Find where the given text appears and provide that cell's center as [x, y] coordinate. 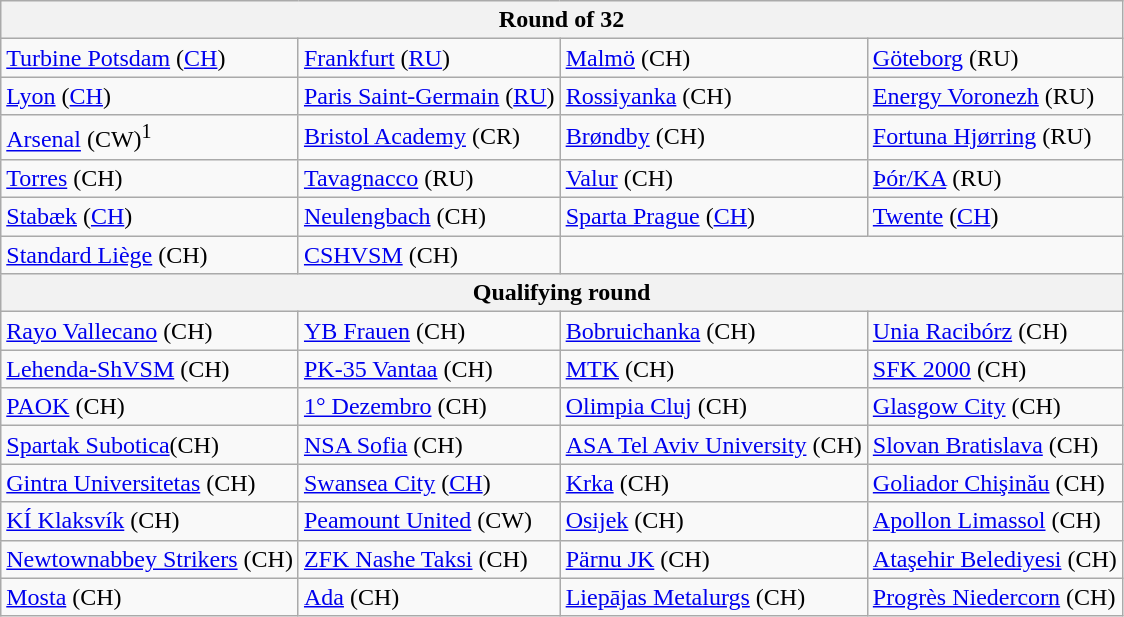
Fortuna Hjørring (RU) [994, 138]
Bobruichanka (CH) [714, 331]
Krka (CH) [714, 483]
Þór/KA (RU) [994, 178]
CSHVSM (CH) [429, 255]
ZFK Nashe Taksi (CH) [429, 559]
Malmö (CH) [714, 58]
NSA Sofia (CH) [429, 445]
Swansea City (CH) [429, 483]
Arsenal (CW)1 [150, 138]
Turbine Potsdam (CH) [150, 58]
Apollon Limassol (CH) [994, 521]
Unia Racibórz (CH) [994, 331]
Tavagnacco (RU) [429, 178]
Qualifying round [562, 293]
Pärnu JK (CH) [714, 559]
Rayo Vallecano (CH) [150, 331]
Round of 32 [562, 20]
Neulengbach (CH) [429, 217]
Ataşehir Belediyesi (CH) [994, 559]
YB Frauen (CH) [429, 331]
Stabæk (CH) [150, 217]
MTK (CH) [714, 369]
Sparta Prague (CH) [714, 217]
Spartak Subotica(CH) [150, 445]
Energy Voronezh (RU) [994, 96]
Brøndby (CH) [714, 138]
Frankfurt (RU) [429, 58]
Goliador Chişinău (CH) [994, 483]
KÍ Klaksvík (CH) [150, 521]
Progrès Niedercorn (CH) [994, 597]
PK-35 Vantaa (CH) [429, 369]
Slovan Bratislava (CH) [994, 445]
Peamount United (CW) [429, 521]
Valur (CH) [714, 178]
1° Dezembro (CH) [429, 407]
Lehenda-ShVSM (CH) [150, 369]
ASA Tel Aviv University (CH) [714, 445]
Paris Saint-Germain (RU) [429, 96]
SFK 2000 (CH) [994, 369]
Ada (CH) [429, 597]
Torres (CH) [150, 178]
Liepājas Metalurgs (CH) [714, 597]
Mosta (CH) [150, 597]
Olimpia Cluj (CH) [714, 407]
Göteborg (RU) [994, 58]
Standard Liège (CH) [150, 255]
Osijek (CH) [714, 521]
Twente (CH) [994, 217]
Newtownabbey Strikers (CH) [150, 559]
Bristol Academy (CR) [429, 138]
Rossiyanka (CH) [714, 96]
Gintra Universitetas (CH) [150, 483]
PAOK (CH) [150, 407]
Lyon (CH) [150, 96]
Glasgow City (CH) [994, 407]
